Find where the given text appears and provide that cell's center as [x, y] coordinate. 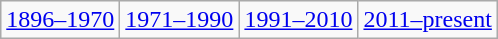
1971–1990 [180, 20]
1896–1970 [60, 20]
2011–present [428, 20]
1991–2010 [298, 20]
